Scan for the cell matching the given text and deliver its [X, Y] coordinate at center. 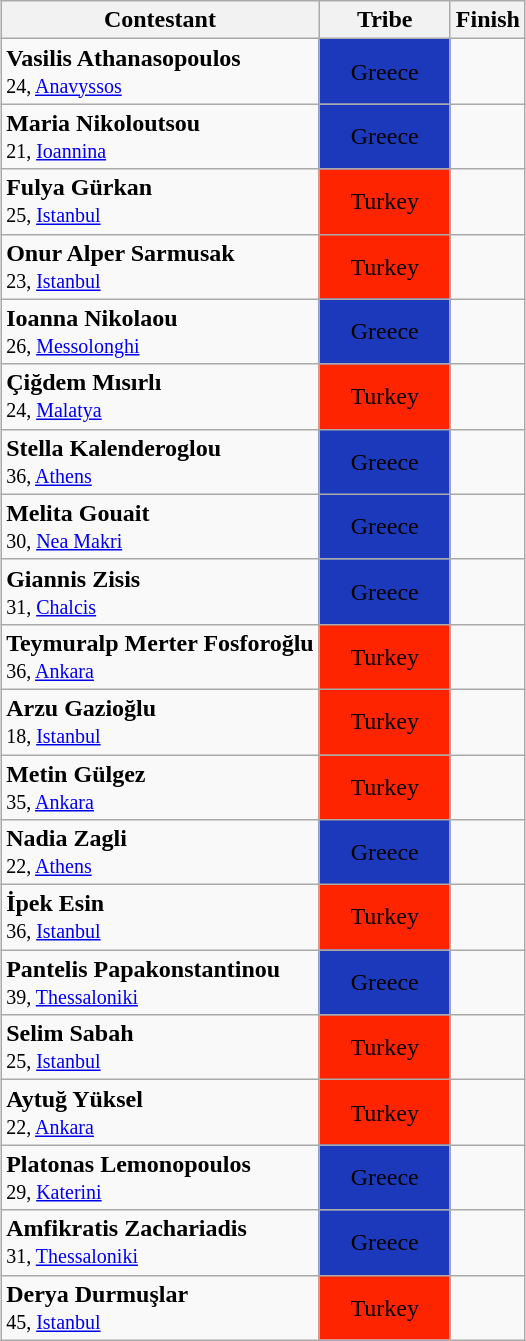
Finish [488, 20]
Stella Kalenderoglou36, Athens [160, 462]
Giannis Zisis31, Chalcis [160, 592]
İpek Esin36, Istanbul [160, 918]
Maria Nikoloutsou21, Ioannina [160, 136]
Vasilis Athanasopoulos24, Anavyssos [160, 72]
Derya Durmuşlar45, Istanbul [160, 1308]
Selim Sabah25, Istanbul [160, 1048]
Tribe [384, 20]
Metin Gülgez35, Ankara [160, 786]
Platonas Lemonopoulos29, Katerini [160, 1178]
Fulya Gürkan25, Istanbul [160, 202]
Teymuralp Merter Fosforoğlu36, Ankara [160, 656]
Onur Alper Sarmusak23, Istanbul [160, 266]
Ioanna Nikolaou26, Messolonghi [160, 332]
Amfikratis Zachariadis31, Thessaloniki [160, 1242]
Aytuğ Yüksel22, Ankara [160, 1112]
Arzu Gazioğlu18, Istanbul [160, 722]
Nadia Zagli22, Athens [160, 852]
Contestant [160, 20]
Çiğdem Mısırlı24, Malatya [160, 396]
Melita Gouait30, Nea Makri [160, 526]
Pantelis Papakonstantinou39, Thessaloniki [160, 982]
